Pinpoint the cell where the given text exists, returning its (X, Y) midpoint coordinate. 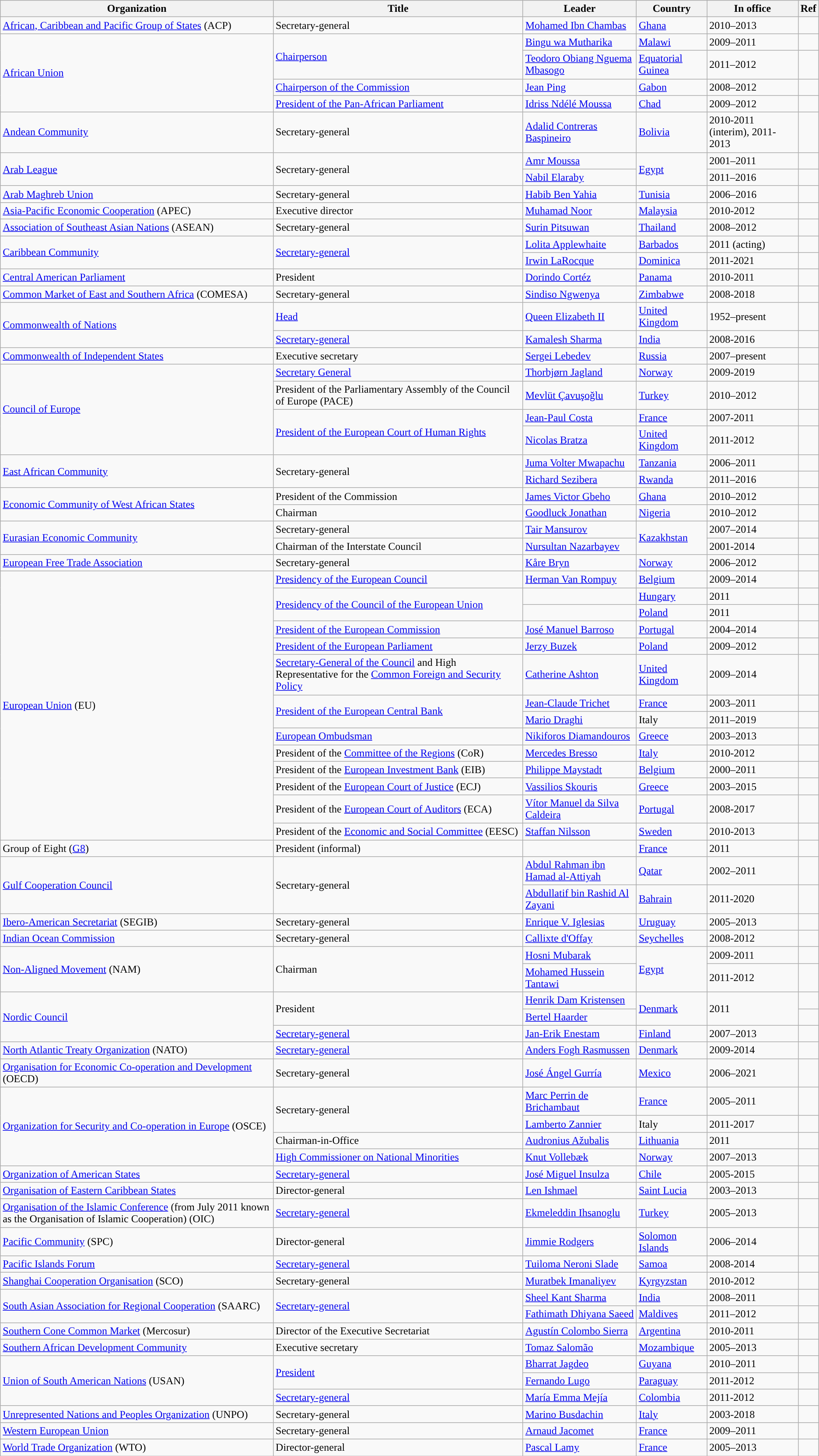
Panama (671, 278)
Bharrat Jagdeo (579, 1364)
2006–2016 (752, 194)
Shanghai Cooperation Organisation (SCO) (137, 1281)
Thorbjørn Jagland (579, 373)
Tair Mansurov (579, 529)
Mercedes Bresso (579, 753)
Nigeria (671, 513)
Saint Lucia (671, 1191)
Barbados (671, 244)
2005-2015 (752, 1174)
Solomon Islands (671, 1241)
Chairman-in-Office (398, 1140)
2006–2014 (752, 1241)
Muhamad Noor (579, 211)
Len Ishmael (579, 1191)
Organization of American States (137, 1174)
Fathimath Dhiyana Saeed (579, 1314)
Mohamed Hussein Tantawi (579, 978)
Jean-Claude Trichet (579, 703)
Secretary-General of the Council and High Representative for the Common Foreign and Security Policy (398, 675)
Nursultan Nazarbayev (579, 546)
2003–2015 (752, 786)
Maldives (671, 1314)
2008-2016 (752, 339)
Goodluck Jonathan (579, 513)
Abdul Rahman ibn Hamad al-Attiyah (579, 871)
Arnaud Jacomet (579, 1431)
Adalid Contreras Baspineiro (579, 132)
Presidency of the European Council (398, 580)
José Miguel Insulza (579, 1174)
2008–2011 (752, 1298)
2009-2014 (752, 1050)
Vassilios Skouris (579, 786)
Ekmeleddin Ihsanoglu (579, 1213)
In office (752, 9)
Bahrain (671, 899)
Pacific Islands Forum (137, 1264)
President of the Parliamentary Assembly of the Council of Europe (PACE) (398, 395)
Mohamed Ibn Chambas (579, 25)
Nicolas Bratza (579, 440)
Central American Parliament (137, 278)
Agustín Colombo Sierra (579, 1331)
President of the Commission (398, 496)
Teodoro Obiang Nguema Mbasogo (579, 65)
2010–2013 (752, 25)
Dorindo Cortéz (579, 278)
Mevlüt Çavuşoğlu (579, 395)
President of the Committee of the Regions (CoR) (398, 753)
Staffan Nilsson (579, 831)
2006–2011 (752, 463)
Unrepresented Nations and Peoples Organization (UNPO) (137, 1414)
Lamberto Zannier (579, 1124)
2000–2011 (752, 770)
Western European Union (137, 1431)
Henrik Dam Kristensen (579, 1000)
Pascal Lamy (579, 1447)
Audronius Ažubalis (579, 1140)
2009-2011 (752, 955)
Title (398, 9)
Sheel Kant Sharma (579, 1298)
Southern African Development Community (137, 1347)
Guyana (671, 1364)
President (informal) (398, 848)
Commonwealth of Independent States (137, 356)
2008-2014 (752, 1264)
2007-2011 (752, 418)
Tunisia (671, 194)
President of the European Court of Human Rights (398, 432)
North Atlantic Treaty Organization (NATO) (137, 1050)
Jimmie Rodgers (579, 1241)
African Union (137, 73)
Thailand (671, 227)
Common Market of East and Southern Africa (COMESA) (137, 294)
2010-2013 (752, 831)
Vítor Manuel da Silva Caldeira (579, 809)
2006–2021 (752, 1073)
Mario Draghi (579, 720)
Habib Ben Yahia (579, 194)
Tanzania (671, 463)
Mozambique (671, 1347)
Finland (671, 1034)
Organization for Security and Co-operation in Europe (OSCE) (137, 1126)
2011-2017 (752, 1124)
2011–2019 (752, 720)
2005–2011 (752, 1101)
2007–2014 (752, 529)
Organisation of the Islamic Conference (from July 2011 known as the Organisation of Islamic Cooperation) (OIC) (137, 1213)
2010-2011 (interim), 2011-2013 (752, 132)
Chairperson (398, 56)
María Emma Mejía (579, 1397)
Caribbean Community (137, 252)
Arab Maghreb Union (137, 194)
Organisation for Economic Co-operation and Development (OECD) (137, 1073)
2006–2012 (752, 563)
Enrique V. Iglesias (579, 922)
South Asian Association for Regional Cooperation (SAARC) (137, 1306)
Jerzy Buzek (579, 646)
Chairman of the Interstate Council (398, 546)
2008-2018 (752, 294)
Chad (671, 104)
East African Community (137, 471)
2003–2011 (752, 703)
2011-2020 (752, 899)
Queen Elizabeth II (579, 317)
President of the European Commission (398, 630)
1952–present (752, 317)
James Victor Gbeho (579, 496)
Tuiloma Neroni Slade (579, 1264)
President of the European Investment Bank (EIB) (398, 770)
Amr Moussa (579, 161)
Qatar (671, 871)
Andean Community (137, 132)
Sindiso Ngwenya (579, 294)
Organization (137, 9)
Sweden (671, 831)
2009-2019 (752, 373)
Dominica (671, 261)
Kazakhstan (671, 538)
European Union (EU) (137, 706)
Head (398, 317)
Country (671, 9)
2008-2012 (752, 939)
Hungary (671, 596)
Abdullatif bin Rashid Al Zayani (579, 899)
Samoa (671, 1264)
Kyrgyzstan (671, 1281)
President of the European Court of Auditors (ECA) (398, 809)
Bertel Haarder (579, 1017)
Nordic Council (137, 1017)
Jean Ping (579, 87)
Executive director (398, 211)
President of the Economic and Social Committee (EESC) (398, 831)
Surin Pitsuwan (579, 227)
Richard Sezibera (579, 479)
Arab League (137, 169)
Kåre Bryn (579, 563)
Anders Fogh Rasmussen (579, 1050)
Malawi (671, 42)
Russia (671, 356)
Tomaz Salomão (579, 1347)
Group of Eight (G8) (137, 848)
Rwanda (671, 479)
Asia-Pacific Economic Cooperation (APEC) (137, 211)
Secretary General (398, 373)
Bingu wa Mutharika (579, 42)
Marino Busdachin (579, 1414)
Presidency of the Council of the European Union (398, 605)
Catherine Ashton (579, 675)
Southern Cone Common Market (Mercosur) (137, 1331)
Callixte d'Offay (579, 939)
European Ombudsman (398, 736)
Sergei Lebedev (579, 356)
Leader (579, 9)
2003-2018 (752, 1414)
Herman Van Rompuy (579, 580)
Zimbabwe (671, 294)
Economic Community of West African States (137, 504)
World Trade Organization (WTO) (137, 1447)
Nabil Elaraby (579, 177)
Mexico (671, 1073)
Idriss Ndélé Moussa (579, 104)
Muratbek Imanaliyev (579, 1281)
2011-2021 (752, 261)
Director of the Executive Secretariat (398, 1331)
Commonwealth of Nations (137, 325)
Equatorial Guinea (671, 65)
José Manuel Barroso (579, 630)
Eurasian Economic Community (137, 538)
Lolita Applewhaite (579, 244)
Colombia (671, 1397)
2001-2014 (752, 546)
Nikiforos Diamandouros (579, 736)
Bolivia (671, 132)
Marc Perrin de Brichambaut (579, 1101)
Gulf Cooperation Council (137, 885)
African, Caribbean and Pacific Group of States (ACP) (137, 25)
Jan-Erik Enestam (579, 1034)
Philippe Maystadt (579, 770)
Malaysia (671, 211)
Union of South American Nations (USAN) (137, 1381)
Gabon (671, 87)
Pacific Community (SPC) (137, 1241)
President of the Pan-African Parliament (398, 104)
Fernando Lugo (579, 1381)
Organisation of Eastern Caribbean States (137, 1191)
President of the European Parliament (398, 646)
Ref (808, 9)
Kamalesh Sharma (579, 339)
Uruguay (671, 922)
Paraguay (671, 1381)
President of the European Central Bank (398, 711)
Juma Volter Mwapachu (579, 463)
José Ángel Gurría (579, 1073)
Lithuania (671, 1140)
Jean-Paul Costa (579, 418)
2004–2014 (752, 630)
Non-Aligned Movement (NAM) (137, 969)
Ibero-American Secretariat (SEGIB) (137, 922)
Hosni Mubarak (579, 955)
Knut Vollebæk (579, 1157)
European Free Trade Association (137, 563)
2011 (acting) (752, 244)
Irwin LaRocque (579, 261)
Argentina (671, 1331)
2007–present (752, 356)
Association of Southeast Asian Nations (ASEAN) (137, 227)
Council of Europe (137, 409)
2010–2011 (752, 1364)
2002–2011 (752, 871)
High Commissioner on National Minorities (398, 1157)
President of the European Court of Justice (ECJ) (398, 786)
Indian Ocean Commission (137, 939)
Chairperson of the Commission (398, 87)
Chile (671, 1174)
2008-2017 (752, 809)
Seychelles (671, 939)
2001–2011 (752, 161)
